Find where the given text appears and provide that cell's center as [X, Y] coordinate. 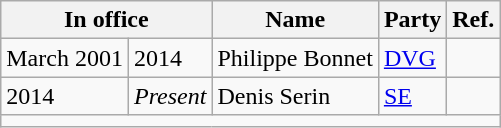
DVG [412, 58]
Ref. [474, 20]
March 2001 [65, 58]
Philippe Bonnet [295, 58]
SE [412, 96]
In office [106, 20]
Denis Serin [295, 96]
Present [170, 96]
Party [412, 20]
Name [295, 20]
